Find where the given text appears and provide that cell's center as [X, Y] coordinate. 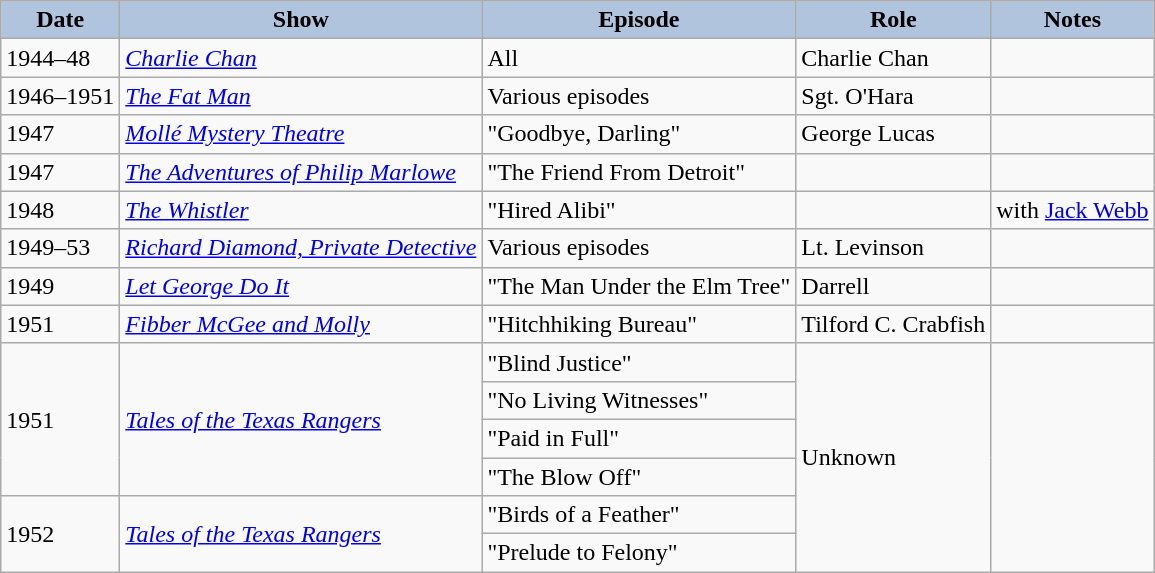
1952 [60, 534]
The Adventures of Philip Marlowe [301, 172]
"No Living Witnesses" [639, 400]
"The Friend From Detroit" [639, 172]
"Goodbye, Darling" [639, 134]
The Fat Man [301, 96]
"Prelude to Felony" [639, 553]
1946–1951 [60, 96]
"Birds of a Feather" [639, 515]
Date [60, 20]
"The Blow Off" [639, 477]
Mollé Mystery Theatre [301, 134]
Darrell [894, 286]
1949 [60, 286]
1948 [60, 210]
Lt. Levinson [894, 248]
Fibber McGee and Molly [301, 324]
Sgt. O'Hara [894, 96]
Notes [1072, 20]
1944–48 [60, 58]
"Hired Alibi" [639, 210]
"The Man Under the Elm Tree" [639, 286]
1949–53 [60, 248]
Show [301, 20]
Unknown [894, 457]
Role [894, 20]
"Paid in Full" [639, 438]
All [639, 58]
Let George Do It [301, 286]
George Lucas [894, 134]
with Jack Webb [1072, 210]
Episode [639, 20]
"Blind Justice" [639, 362]
Tilford C. Crabfish [894, 324]
"Hitchhiking Bureau" [639, 324]
The Whistler [301, 210]
Richard Diamond, Private Detective [301, 248]
